Output the (X, Y) coordinate of the center of the cell containing the given text.  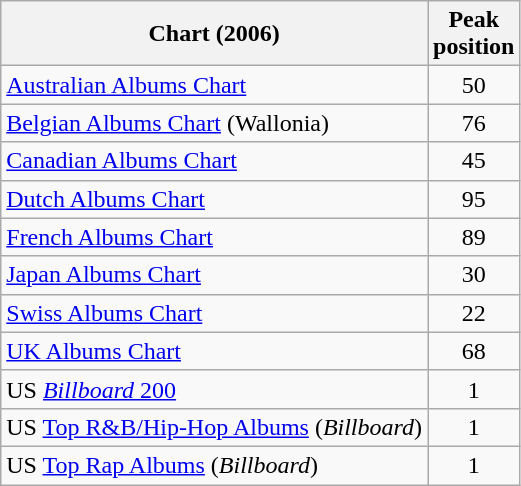
50 (474, 85)
30 (474, 275)
French Albums Chart (214, 237)
US Billboard 200 (214, 389)
UK Albums Chart (214, 351)
89 (474, 237)
45 (474, 161)
US Top Rap Albums (Billboard) (214, 465)
Canadian Albums Chart (214, 161)
22 (474, 313)
Dutch Albums Chart (214, 199)
68 (474, 351)
Japan Albums Chart (214, 275)
Peakposition (474, 34)
Chart (2006) (214, 34)
US Top R&B/Hip-Hop Albums (Billboard) (214, 427)
Australian Albums Chart (214, 85)
Belgian Albums Chart (Wallonia) (214, 123)
95 (474, 199)
Swiss Albums Chart (214, 313)
76 (474, 123)
